Capture the cell that displays the provided text and extract its [x, y] central coordinate. 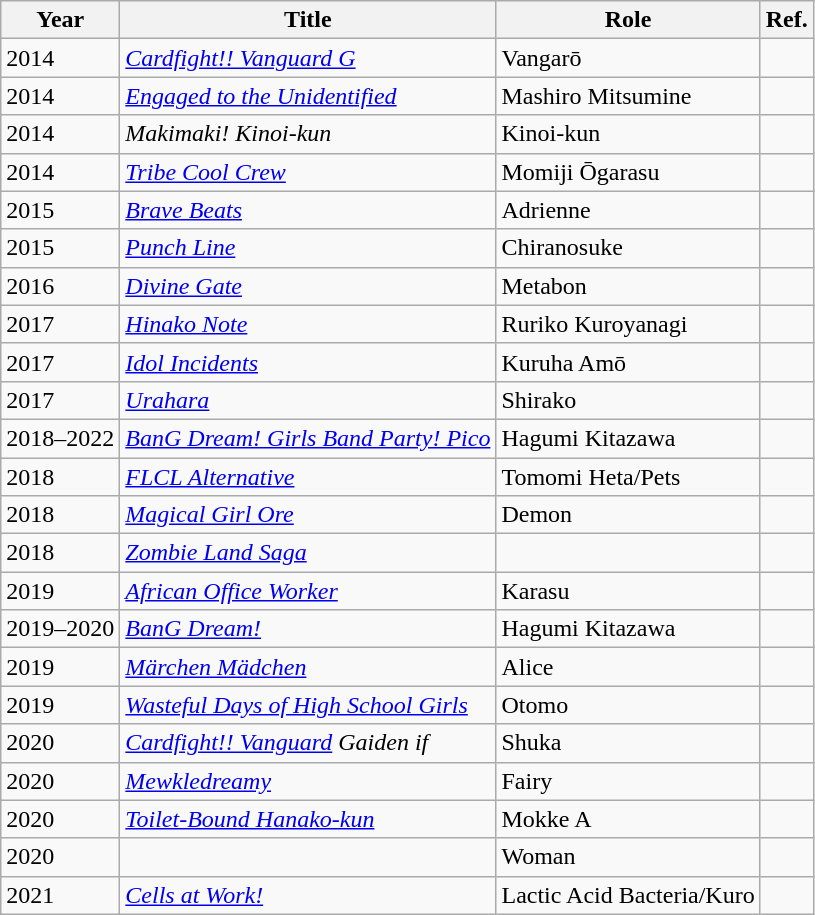
Shuka [628, 743]
Fairy [628, 781]
Mewkledreamy [308, 781]
Tribe Cool Crew [308, 172]
Lactic Acid Bacteria/Kuro [628, 895]
Vangarō [628, 58]
Cardfight!! Vanguard G [308, 58]
Punch Line [308, 248]
Wasteful Days of High School Girls [308, 705]
Mashiro Mitsumine [628, 96]
Kuruha Amō [628, 362]
Alice [628, 667]
Märchen Mädchen [308, 667]
2018–2022 [60, 438]
Makimaki! Kinoi-kun [308, 134]
Idol Incidents [308, 362]
Metabon [628, 286]
Demon [628, 515]
Cells at Work! [308, 895]
FLCL Alternative [308, 477]
Hinako Note [308, 324]
Chiranosuke [628, 248]
Otomo [628, 705]
Role [628, 20]
BanG Dream! Girls Band Party! Pico [308, 438]
Title [308, 20]
Magical Girl Ore [308, 515]
Shirako [628, 400]
Engaged to the Unidentified [308, 96]
Momiji Ōgarasu [628, 172]
2019–2020 [60, 629]
BanG Dream! [308, 629]
Cardfight!! Vanguard Gaiden if [308, 743]
Woman [628, 857]
Ref. [786, 20]
Ruriko Kuroyanagi [628, 324]
Kinoi-kun [628, 134]
Brave Beats [308, 210]
African Office Worker [308, 591]
Karasu [628, 591]
Divine Gate [308, 286]
Adrienne [628, 210]
Toilet-Bound Hanako-kun [308, 819]
Year [60, 20]
Tomomi Heta/Pets [628, 477]
2021 [60, 895]
2016 [60, 286]
Urahara [308, 400]
Mokke A [628, 819]
Zombie Land Saga [308, 553]
